Pinpoint the cell where the given text exists, returning its (x, y) midpoint coordinate. 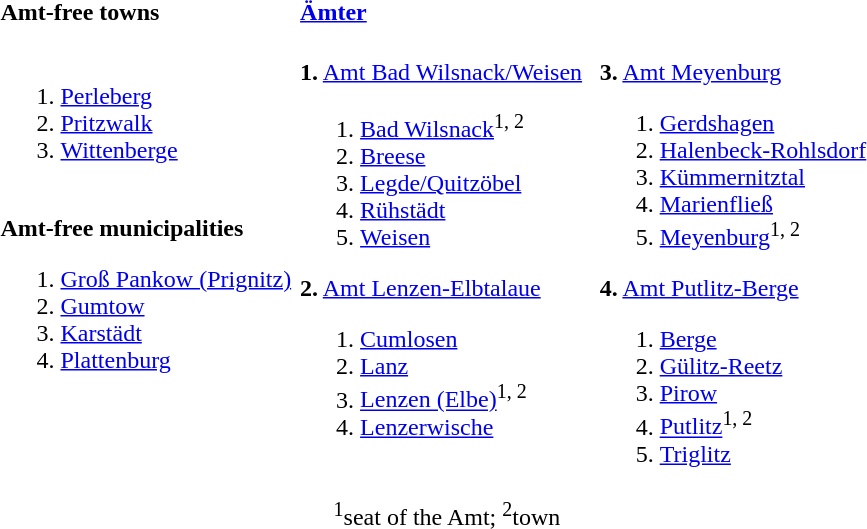
1. Amt Bad Wilsnack/WeisenBad Wilsnack1, 2BreeseLegde/QuitzöbelRühstädtWeisen2. Amt Lenzen-ElbtalaueCumlosenLanzLenzen (Elbe)1, 2Lenzerwische (448, 262)
